Search for the cell housing the specified text and yield its [x, y] center coordinate. 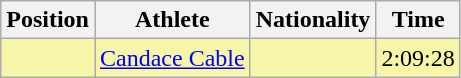
Candace Cable [172, 58]
Position [48, 20]
Athlete [172, 20]
2:09:28 [418, 58]
Time [418, 20]
Nationality [313, 20]
